Capture the cell that displays the provided text and extract its (X, Y) central coordinate. 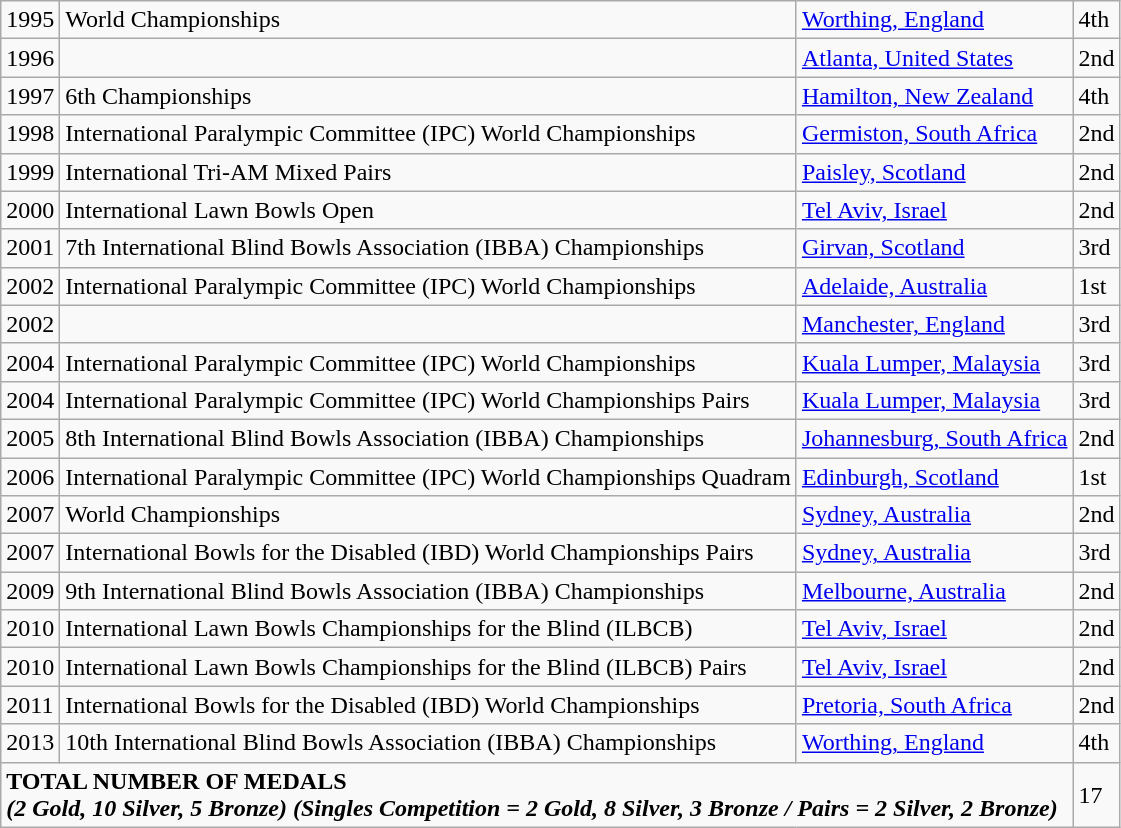
Girvan, Scotland (934, 248)
International Paralympic Committee (IPC) World Championships Quadram (428, 477)
International Lawn Bowls Championships for the Blind (ILBCB) Pairs (428, 667)
2013 (30, 743)
Hamilton, New Zealand (934, 96)
International Tri-AM Mixed Pairs (428, 172)
1997 (30, 96)
International Paralympic Committee (IPC) World Championships Pairs (428, 400)
Germiston, South Africa (934, 134)
Adelaide, Australia (934, 286)
Johannesburg, South Africa (934, 438)
2011 (30, 705)
17 (1096, 794)
2000 (30, 210)
2006 (30, 477)
2005 (30, 438)
2009 (30, 591)
2001 (30, 248)
7th International Blind Bowls Association (IBBA) Championships (428, 248)
Edinburgh, Scotland (934, 477)
10th International Blind Bowls Association (IBBA) Championships (428, 743)
9th International Blind Bowls Association (IBBA) Championships (428, 591)
8th International Blind Bowls Association (IBBA) Championships (428, 438)
Atlanta, United States (934, 58)
Paisley, Scotland (934, 172)
TOTAL NUMBER OF MEDALS(2 Gold, 10 Silver, 5 Bronze) (Singles Competition = 2 Gold, 8 Silver, 3 Bronze / Pairs = 2 Silver, 2 Bronze) (537, 794)
Manchester, England (934, 324)
Melbourne, Australia (934, 591)
International Lawn Bowls Championships for the Blind (ILBCB) (428, 629)
International Bowls for the Disabled (IBD) World Championships (428, 705)
1996 (30, 58)
1999 (30, 172)
Pretoria, South Africa (934, 705)
1998 (30, 134)
International Lawn Bowls Open (428, 210)
International Bowls for the Disabled (IBD) World Championships Pairs (428, 553)
6th Championships (428, 96)
1995 (30, 20)
